Return [x, y] of the center of cell containing provided text 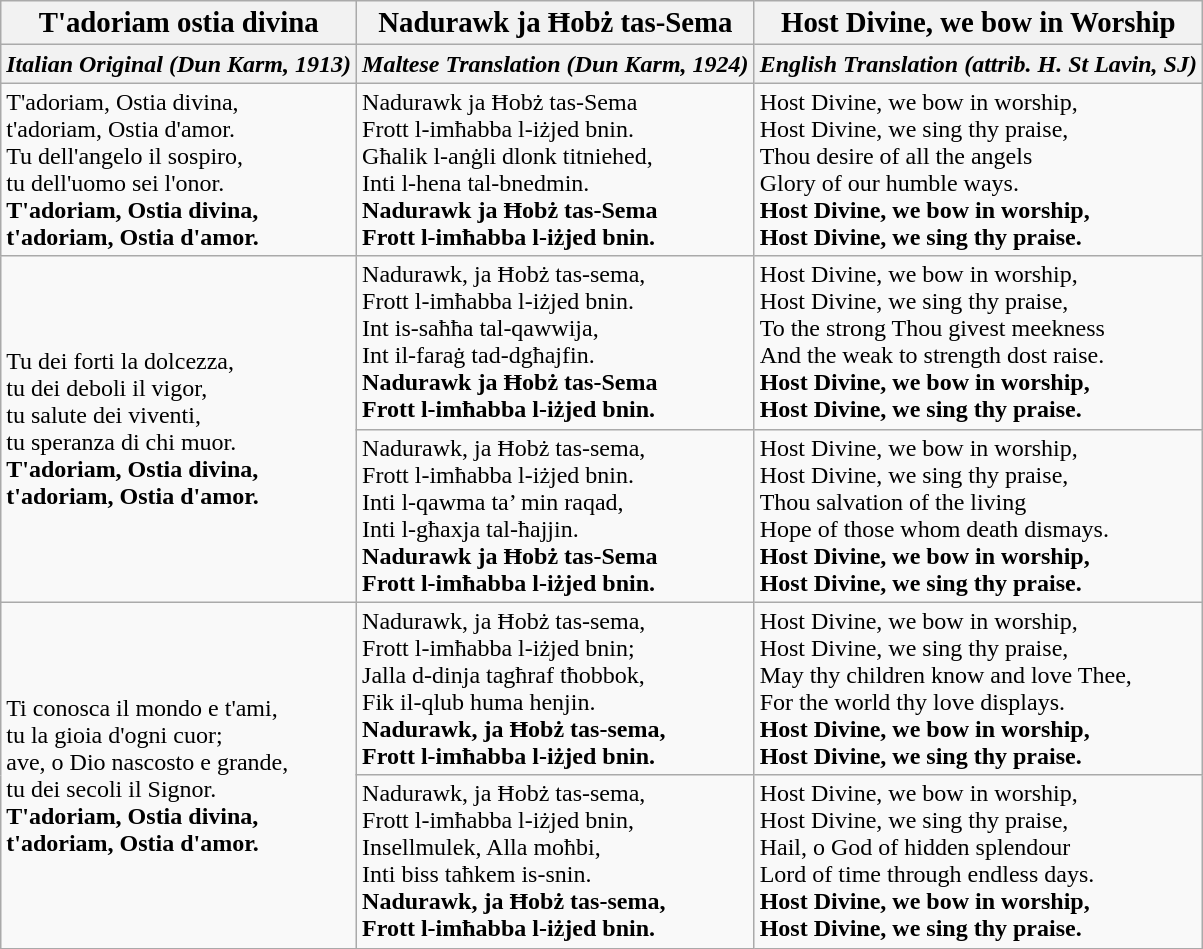
Maltese Translation (Dun Karm, 1924) [556, 64]
T'adoriam, Ostia divina,t'adoriam, Ostia d'amor.Tu dell'angelo il sospiro,tu dell'uomo sei l'onor.T'adoriam, Ostia divina,t'adoriam, Ostia d'amor. [179, 170]
Tu dei forti la dolcezza,tu dei deboli il vigor,tu salute dei viventi,tu speranza di chi muor.T'adoriam, Ostia divina,t'adoriam, Ostia d'amor. [179, 429]
Italian Original (Dun Karm, 1913) [179, 64]
Host Divine, we bow in Worship [978, 23]
Nadurawk ja Ħobż tas-Sema [556, 23]
English Translation (attrib. H. St Lavin, SJ) [978, 64]
T'adoriam ostia divina [179, 23]
